Locate the cell with the specified text and output its [x, y] center coordinate. 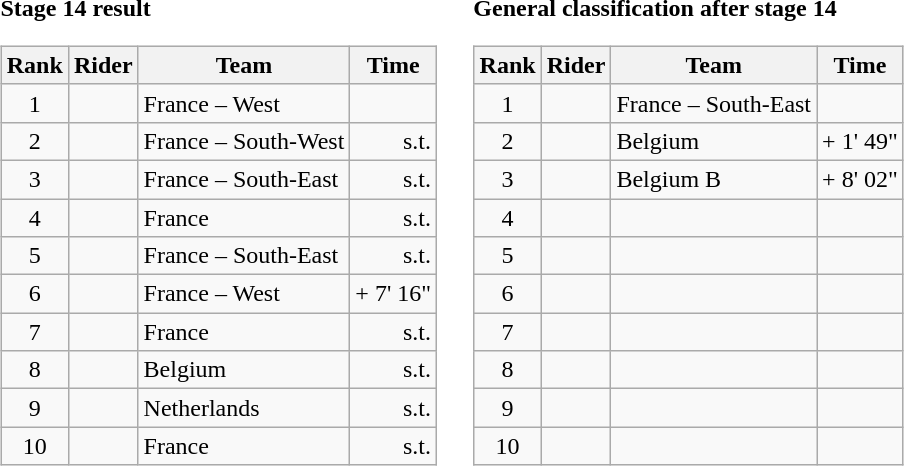
Belgium B [714, 179]
+ 8' 02" [860, 179]
+ 7' 16" [394, 294]
Netherlands [244, 408]
France – South-West [244, 141]
+ 1' 49" [860, 141]
